Search for the cell housing the specified text and yield its [x, y] center coordinate. 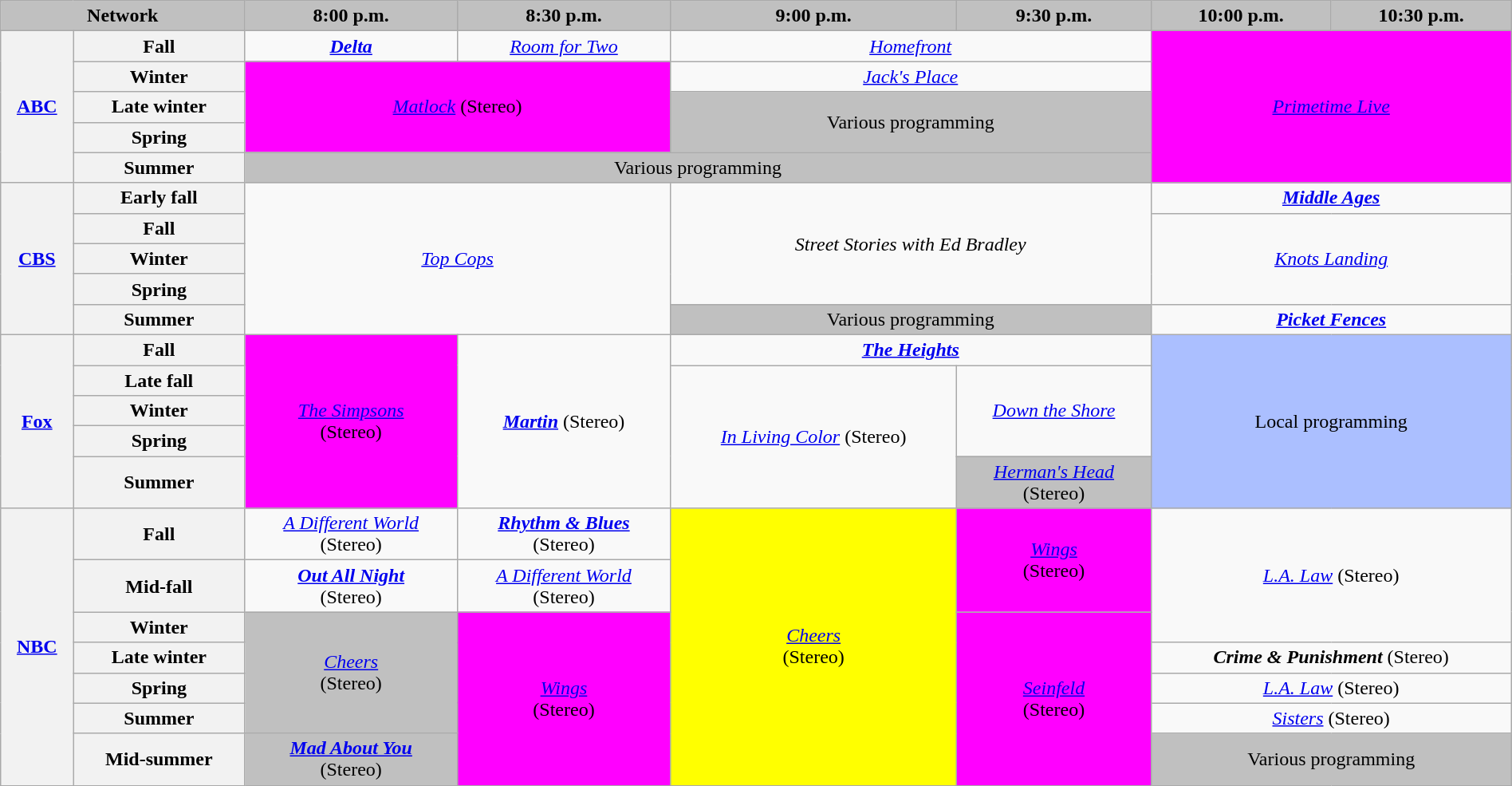
Early fall [159, 198]
Middle Ages [1331, 198]
Network [123, 16]
CBS [37, 259]
The Simpsons(Stereo) [351, 421]
Seinfeld(Stereo) [1054, 699]
Sisters (Stereo) [1331, 718]
Rhythm & Blues(Stereo) [565, 535]
The Heights [911, 350]
Room for Two [565, 46]
10:00 p.m. [1241, 16]
Jack's Place [911, 77]
Mad About You(Stereo) [351, 760]
Primetime Live [1331, 107]
9:00 p.m. [813, 16]
Mid-fall [159, 586]
In Living Color (Stereo) [813, 437]
Martin (Stereo) [565, 421]
Herman's Head(Stereo) [1054, 482]
Delta [351, 46]
Matlock (Stereo) [458, 107]
8:30 p.m. [565, 16]
8:00 p.m. [351, 16]
9:30 p.m. [1054, 16]
Out All Night(Stereo) [351, 586]
Street Stories with Ed Bradley [911, 243]
Mid-summer [159, 760]
ABC [37, 107]
10:30 p.m. [1421, 16]
NBC [37, 646]
Homefront [911, 46]
Fox [37, 421]
Top Cops [458, 259]
Late fall [159, 381]
Down the Shore [1054, 411]
Knots Landing [1331, 259]
Picket Fences [1331, 319]
Crime & Punishment (Stereo) [1331, 658]
Local programming [1331, 421]
